Return the (x, y) coordinate for the center point of the cell that contains the specified text.  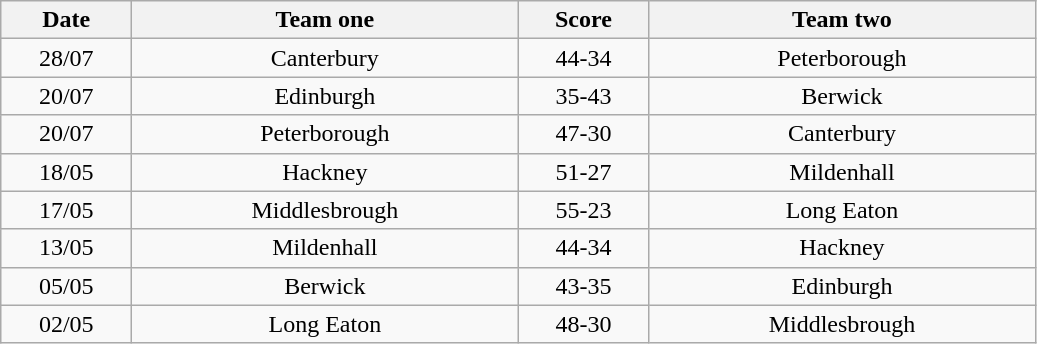
18/05 (66, 172)
02/05 (66, 324)
Team one (325, 20)
17/05 (66, 210)
05/05 (66, 286)
43-35 (584, 286)
35-43 (584, 96)
48-30 (584, 324)
51-27 (584, 172)
Score (584, 20)
13/05 (66, 248)
28/07 (66, 58)
Date (66, 20)
47-30 (584, 134)
55-23 (584, 210)
Team two (842, 20)
